Output the (x, y) coordinate of the center of the cell containing the given text.  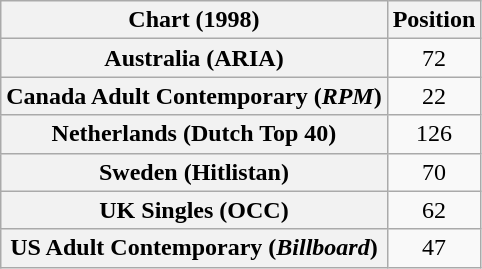
Sweden (Hitlistan) (194, 172)
Netherlands (Dutch Top 40) (194, 134)
UK Singles (OCC) (194, 210)
Position (434, 20)
Chart (1998) (194, 20)
Australia (ARIA) (194, 58)
22 (434, 96)
126 (434, 134)
US Adult Contemporary (Billboard) (194, 248)
Canada Adult Contemporary (RPM) (194, 96)
47 (434, 248)
72 (434, 58)
70 (434, 172)
62 (434, 210)
